Return the (x, y) coordinate for the center point of the cell that contains the specified text.  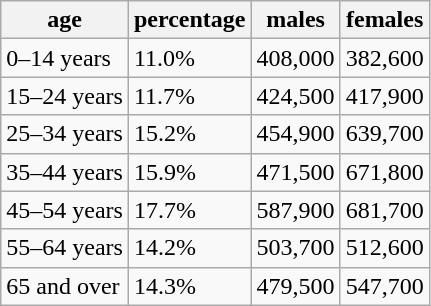
15.9% (190, 172)
382,600 (384, 58)
11.7% (190, 96)
15–24 years (65, 96)
35–44 years (65, 172)
age (65, 20)
479,500 (296, 286)
471,500 (296, 172)
424,500 (296, 96)
males (296, 20)
17.7% (190, 210)
587,900 (296, 210)
females (384, 20)
681,700 (384, 210)
15.2% (190, 134)
512,600 (384, 248)
65 and over (65, 286)
percentage (190, 20)
671,800 (384, 172)
0–14 years (65, 58)
408,000 (296, 58)
417,900 (384, 96)
547,700 (384, 286)
45–54 years (65, 210)
639,700 (384, 134)
11.0% (190, 58)
454,900 (296, 134)
503,700 (296, 248)
25–34 years (65, 134)
55–64 years (65, 248)
14.2% (190, 248)
14.3% (190, 286)
